Find where the given text appears and provide that cell's center as (x, y) coordinate. 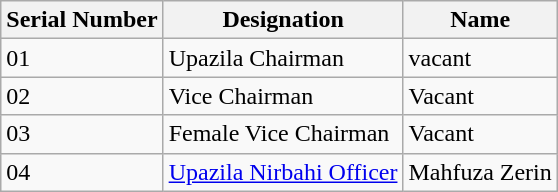
vacant (480, 58)
03 (82, 134)
Female Vice Chairman (283, 134)
01 (82, 58)
Mahfuza Zerin (480, 172)
Upazila Nirbahi Officer (283, 172)
Name (480, 20)
04 (82, 172)
Serial Number (82, 20)
Upazila Chairman (283, 58)
Vice Chairman (283, 96)
02 (82, 96)
Designation (283, 20)
